Provide the [X, Y] coordinate of the cell's center where the given text is located.  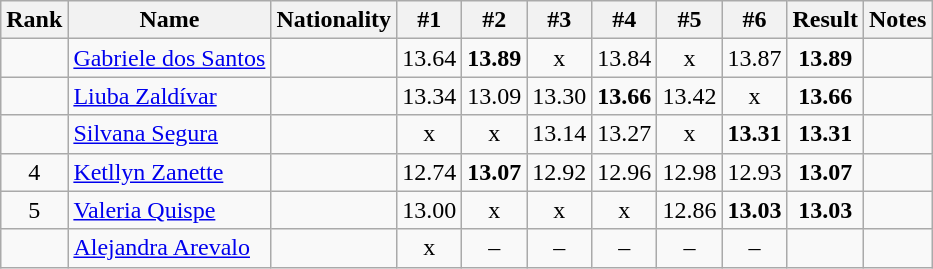
13.27 [624, 134]
12.92 [560, 172]
12.93 [754, 172]
13.84 [624, 58]
13.30 [560, 96]
#1 [430, 20]
13.09 [494, 96]
Notes [897, 20]
#3 [560, 20]
12.96 [624, 172]
#4 [624, 20]
Silvana Segura [170, 134]
13.14 [560, 134]
12.98 [690, 172]
13.00 [430, 210]
12.86 [690, 210]
Result [825, 20]
12.74 [430, 172]
Liuba Zaldívar [170, 96]
Alejandra Arevalo [170, 248]
#2 [494, 20]
Name [170, 20]
Valeria Quispe [170, 210]
Nationality [334, 20]
13.42 [690, 96]
Ketllyn Zanette [170, 172]
13.64 [430, 58]
Rank [34, 20]
Gabriele dos Santos [170, 58]
#6 [754, 20]
4 [34, 172]
#5 [690, 20]
13.34 [430, 96]
13.87 [754, 58]
5 [34, 210]
